Identify which cell holds the provided text, then report its (X, Y) central coordinate. 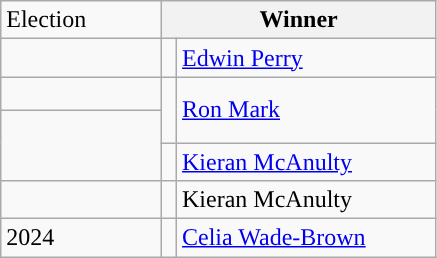
Ron Mark (306, 110)
Celia Wade-Brown (306, 238)
2024 (82, 238)
Winner (299, 20)
Edwin Perry (306, 58)
Election (82, 20)
